Determine the (x, y) coordinate at the center of the cell enclosing the given text.  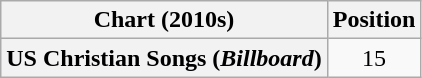
15 (374, 58)
US Christian Songs (Billboard) (164, 58)
Position (374, 20)
Chart (2010s) (164, 20)
